Capture the cell that displays the provided text and extract its (X, Y) central coordinate. 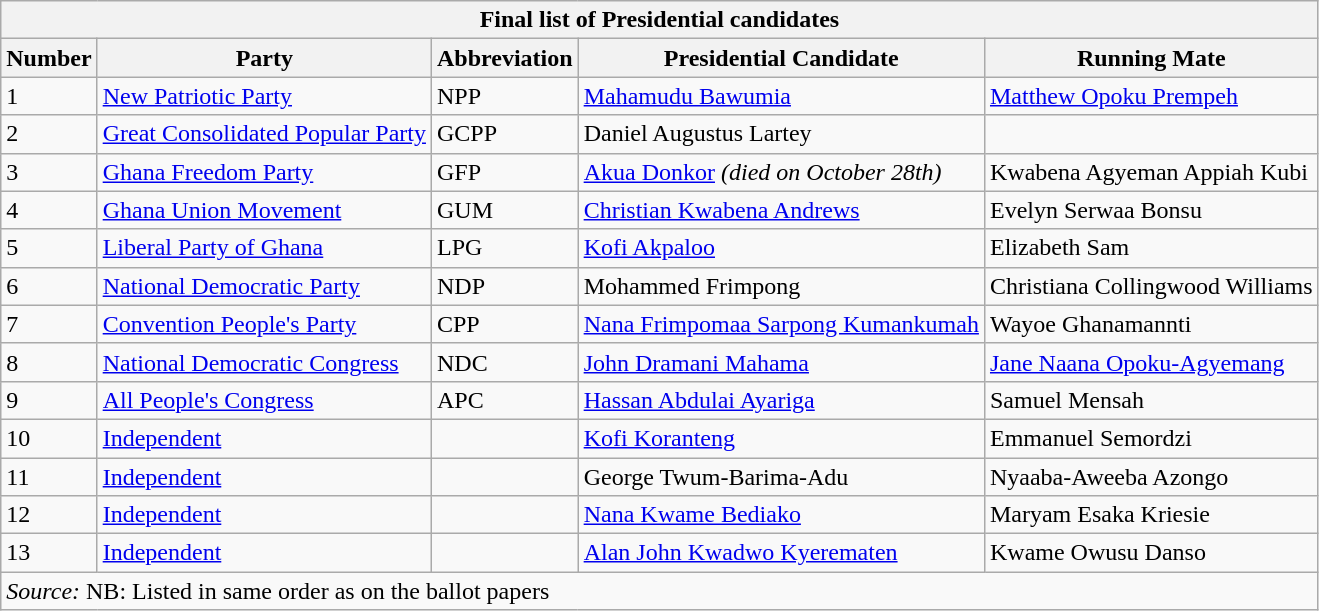
Liberal Party of Ghana (264, 248)
7 (49, 324)
Maryam Esaka Kriesie (1151, 515)
Nyaaba-Aweeba Azongo (1151, 477)
Christian Kwabena Andrews (781, 210)
6 (49, 286)
Daniel Augustus Lartey (781, 134)
John Dramani Mahama (781, 362)
Elizabeth Sam (1151, 248)
Nana Frimpomaa Sarpong Kumankumah (781, 324)
1 (49, 96)
Alan John Kwadwo Kyerematen (781, 553)
National Democratic Congress (264, 362)
Number (49, 58)
Evelyn Serwaa Bonsu (1151, 210)
Jane Naana Opoku-Agyemang (1151, 362)
Kwabena Agyeman Appiah Kubi (1151, 172)
2 (49, 134)
11 (49, 477)
Source: NB: Listed in same order as on the ballot papers (660, 591)
GCPP (504, 134)
Kofi Koranteng (781, 438)
Running Mate (1151, 58)
Great Consolidated Popular Party (264, 134)
Kwame Owusu Danso (1151, 553)
New Patriotic Party (264, 96)
LPG (504, 248)
10 (49, 438)
George Twum-Barima-Adu (781, 477)
Party (264, 58)
Mahamudu Bawumia (781, 96)
Kofi Akpaloo (781, 248)
12 (49, 515)
Convention People's Party (264, 324)
13 (49, 553)
9 (49, 400)
Akua Donkor (died on October 28th) (781, 172)
All People's Congress (264, 400)
APC (504, 400)
Hassan Abdulai Ayariga (781, 400)
GUM (504, 210)
Presidential Candidate (781, 58)
NDC (504, 362)
Emmanuel Semordzi (1151, 438)
Matthew Opoku Prempeh (1151, 96)
8 (49, 362)
GFP (504, 172)
4 (49, 210)
Final list of Presidential candidates (660, 20)
3 (49, 172)
Samuel Mensah (1151, 400)
Wayoe Ghanamannti (1151, 324)
Abbreviation (504, 58)
CPP (504, 324)
5 (49, 248)
NDP (504, 286)
Ghana Freedom Party (264, 172)
National Democratic Party (264, 286)
Nana Kwame Bediako (781, 515)
Ghana Union Movement (264, 210)
Christiana Collingwood Williams (1151, 286)
NPP (504, 96)
Mohammed Frimpong (781, 286)
